Pinpoint the cell where the given text exists, returning its (x, y) midpoint coordinate. 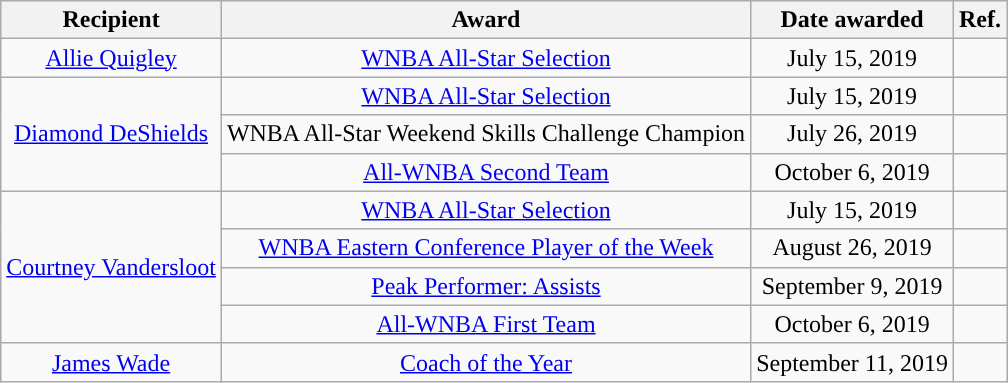
September 11, 2019 (852, 362)
WNBA Eastern Conference Player of the Week (486, 248)
All-WNBA Second Team (486, 172)
James Wade (112, 362)
Courtney Vandersloot (112, 267)
Award (486, 20)
Date awarded (852, 20)
Allie Quigley (112, 58)
Diamond DeShields (112, 134)
Recipient (112, 20)
August 26, 2019 (852, 248)
Ref. (980, 20)
July 26, 2019 (852, 134)
Coach of the Year (486, 362)
WNBA All-Star Weekend Skills Challenge Champion (486, 134)
All-WNBA First Team (486, 324)
September 9, 2019 (852, 286)
Peak Performer: Assists (486, 286)
